Find where the given text appears and provide that cell's center as (x, y) coordinate. 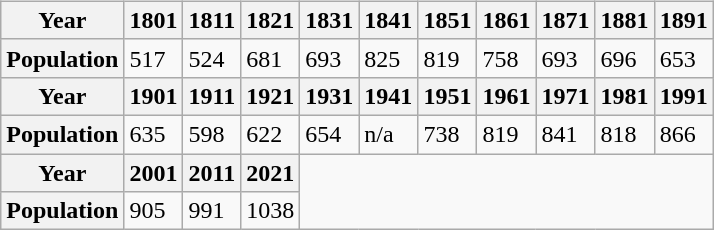
1831 (330, 20)
2001 (154, 173)
841 (566, 134)
1841 (388, 20)
2011 (212, 173)
2021 (270, 173)
517 (154, 58)
1901 (154, 96)
1961 (506, 96)
905 (154, 211)
1801 (154, 20)
1911 (212, 96)
1981 (624, 96)
1851 (448, 20)
654 (330, 134)
1931 (330, 96)
653 (684, 58)
696 (624, 58)
991 (212, 211)
635 (154, 134)
758 (506, 58)
1811 (212, 20)
622 (270, 134)
1821 (270, 20)
738 (448, 134)
866 (684, 134)
1881 (624, 20)
681 (270, 58)
1971 (566, 96)
1991 (684, 96)
524 (212, 58)
1921 (270, 96)
818 (624, 134)
1861 (506, 20)
598 (212, 134)
825 (388, 58)
1941 (388, 96)
1951 (448, 96)
1891 (684, 20)
1038 (270, 211)
1871 (566, 20)
n/a (388, 134)
